Capture the cell that displays the provided text and extract its [X, Y] central coordinate. 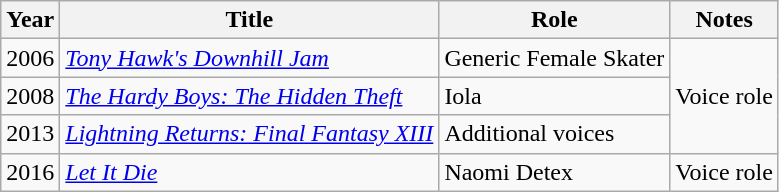
Iola [554, 96]
Naomi Detex [554, 172]
Title [250, 20]
Lightning Returns: Final Fantasy XIII [250, 134]
Role [554, 20]
2013 [30, 134]
The Hardy Boys: The Hidden Theft [250, 96]
2016 [30, 172]
Year [30, 20]
Additional voices [554, 134]
Generic Female Skater [554, 58]
Let It Die [250, 172]
Tony Hawk's Downhill Jam [250, 58]
Notes [724, 20]
2008 [30, 96]
2006 [30, 58]
